For the text-containing cell, return its midpoint in (X, Y) coordinate format. 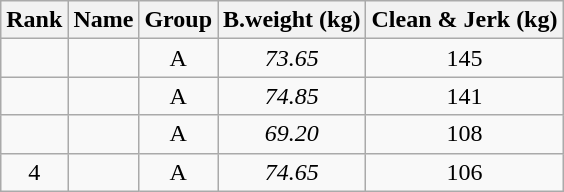
4 (34, 172)
74.85 (292, 96)
73.65 (292, 58)
141 (464, 96)
Name (104, 20)
Group (178, 20)
74.65 (292, 172)
145 (464, 58)
Rank (34, 20)
106 (464, 172)
108 (464, 134)
B.weight (kg) (292, 20)
69.20 (292, 134)
Clean & Jerk (kg) (464, 20)
